Determine the [x, y] coordinate at the center of the cell enclosing the given text.  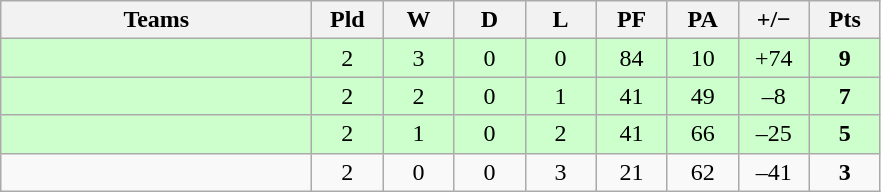
Teams [156, 20]
PF [632, 20]
49 [702, 96]
–25 [774, 134]
–41 [774, 172]
L [560, 20]
84 [632, 58]
Pts [844, 20]
5 [844, 134]
9 [844, 58]
Pld [348, 20]
–8 [774, 96]
66 [702, 134]
+74 [774, 58]
+/− [774, 20]
PA [702, 20]
7 [844, 96]
W [418, 20]
62 [702, 172]
D [490, 20]
21 [632, 172]
10 [702, 58]
